Provide the [X, Y] coordinate of the cell's center where the given text is located.  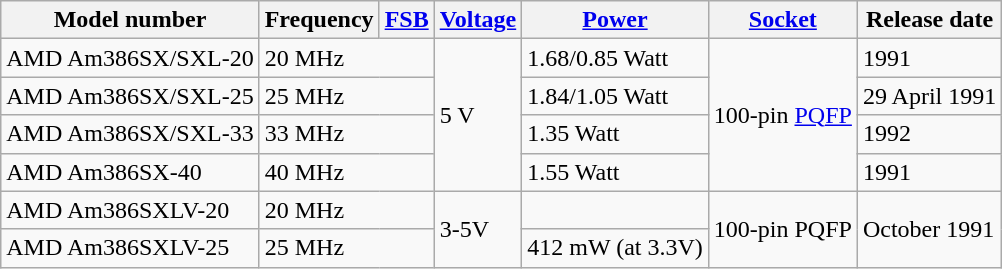
29 April 1991 [929, 96]
5 V [478, 115]
Release date [929, 20]
Power [616, 20]
October 1991 [929, 229]
1.35 Watt [616, 134]
Voltage [478, 20]
Model number [130, 20]
1.55 Watt [616, 172]
AMD Am386SXLV-25 [130, 248]
AMD Am386SX/SXL-25 [130, 96]
1992 [929, 134]
40 MHz [346, 172]
3-5V [478, 229]
412 mW (at 3.3V) [616, 248]
33 MHz [346, 134]
1.68/0.85 Watt [616, 58]
AMD Am386SXLV-20 [130, 210]
AMD Am386SX-40 [130, 172]
1.84/1.05 Watt [616, 96]
Socket [782, 20]
Frequency [319, 20]
FSB [406, 20]
AMD Am386SX/SXL-33 [130, 134]
AMD Am386SX/SXL-20 [130, 58]
